Search for the cell housing the specified text and yield its [X, Y] center coordinate. 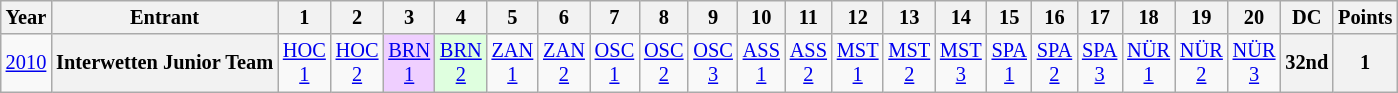
HOC2 [358, 63]
15 [1010, 17]
OSC1 [614, 63]
Interwetten Junior Team [164, 63]
BRN2 [461, 63]
SPA2 [1054, 63]
12 [858, 17]
MST3 [961, 63]
SPA3 [1100, 63]
ASS1 [762, 63]
DC [1306, 17]
32nd [1306, 63]
SPA1 [1010, 63]
8 [664, 17]
MST2 [909, 63]
7 [614, 17]
4 [461, 17]
6 [564, 17]
10 [762, 17]
13 [909, 17]
ASS2 [808, 63]
ZAN2 [564, 63]
Points [1365, 17]
9 [712, 17]
ZAN1 [513, 63]
MST1 [858, 63]
HOC1 [304, 63]
17 [1100, 17]
OSC3 [712, 63]
2 [358, 17]
NÜR1 [1148, 63]
NÜR2 [1202, 63]
Year [26, 17]
NÜR3 [1254, 63]
11 [808, 17]
16 [1054, 17]
18 [1148, 17]
19 [1202, 17]
14 [961, 17]
5 [513, 17]
OSC2 [664, 63]
2010 [26, 63]
3 [409, 17]
BRN1 [409, 63]
Entrant [164, 17]
20 [1254, 17]
